Determine the [X, Y] coordinate at the center of the cell enclosing the given text.  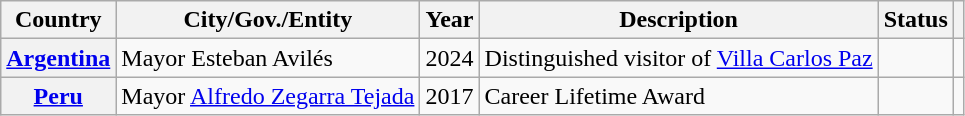
Status [916, 20]
Mayor Alfredo Zegarra Tejada [268, 96]
Year [450, 20]
Country [58, 20]
Mayor Esteban Avilés [268, 58]
Argentina [58, 58]
Career Lifetime Award [678, 96]
2017 [450, 96]
Description [678, 20]
City/Gov./Entity [268, 20]
2024 [450, 58]
Peru [58, 96]
Distinguished visitor of Villa Carlos Paz [678, 58]
